Pinpoint the cell where the given text exists, returning its [x, y] midpoint coordinate. 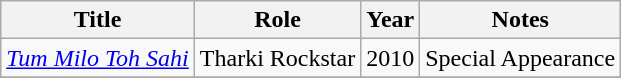
2010 [390, 58]
Role [277, 20]
Notes [520, 20]
Special Appearance [520, 58]
Tum Milo Toh Sahi [98, 58]
Tharki Rockstar [277, 58]
Year [390, 20]
Title [98, 20]
